Return the (X, Y) coordinate for the center point of the cell that contains the specified text.  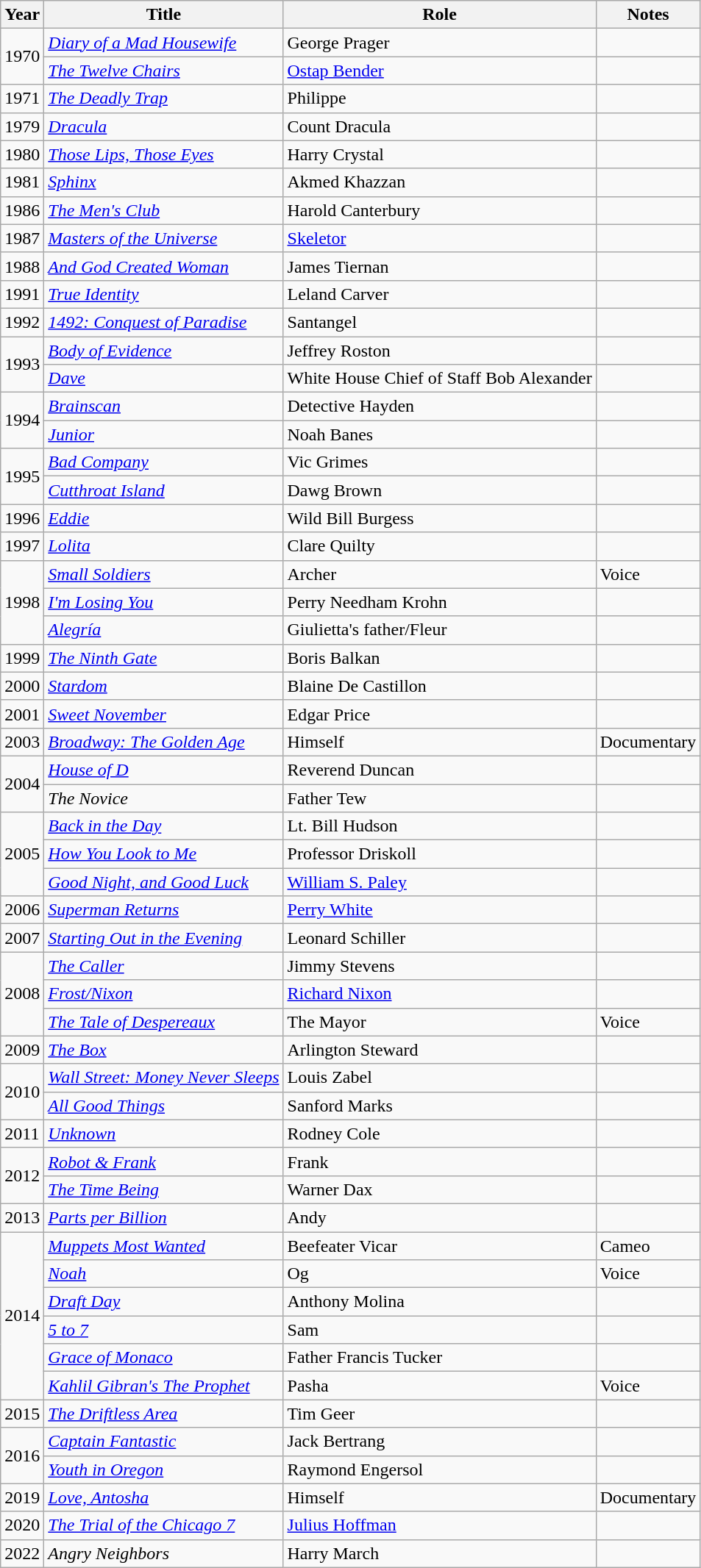
Cameo (648, 1246)
How You Look to Me (163, 854)
All Good Things (163, 1106)
Bad Company (163, 462)
2001 (22, 714)
Clare Quilty (440, 546)
1987 (22, 238)
2010 (22, 1092)
1993 (22, 365)
The Driftless Area (163, 1414)
The Deadly Trap (163, 99)
1971 (22, 99)
The Box (163, 1050)
Junior (163, 434)
1979 (22, 126)
2012 (22, 1175)
Andy (440, 1217)
Wall Street: Money Never Sleeps (163, 1078)
2000 (22, 686)
1994 (22, 420)
Edgar Price (440, 714)
1992 (22, 322)
Brainscan (163, 407)
1999 (22, 658)
Tim Geer (440, 1414)
Noah Banes (440, 434)
1970 (22, 57)
Skeletor (440, 238)
Kahlil Gibran's The Prophet (163, 1386)
Blaine De Castillon (440, 686)
Back in the Day (163, 826)
Anthony Molina (440, 1302)
The Mayor (440, 1022)
The Caller (163, 966)
Body of Evidence (163, 351)
Captain Fantastic (163, 1442)
2009 (22, 1050)
1991 (22, 294)
Superman Returns (163, 910)
Lt. Bill Hudson (440, 826)
Perry White (440, 910)
Lolita (163, 546)
Vic Grimes (440, 462)
The Twelve Chairs (163, 71)
Perry Needham Krohn (440, 602)
1988 (22, 266)
Notes (648, 15)
Sam (440, 1330)
Cutthroat Island (163, 490)
Small Soldiers (163, 574)
The Trial of the Chicago 7 (163, 1525)
Good Night, and Good Luck (163, 882)
Frank (440, 1161)
Julius Hoffman (440, 1525)
2011 (22, 1134)
Robot & Frank (163, 1161)
Role (440, 15)
Unknown (163, 1134)
1980 (22, 154)
Warner Dax (440, 1189)
Sanford Marks (440, 1106)
Og (440, 1274)
Leland Carver (440, 294)
Sweet November (163, 714)
Harry Crystal (440, 154)
Detective Hayden (440, 407)
2005 (22, 854)
Eddie (163, 518)
The Tale of Despereaux (163, 1022)
2014 (22, 1316)
2007 (22, 938)
The Novice (163, 798)
Louis Zabel (440, 1078)
Stardom (163, 686)
Muppets Most Wanted (163, 1246)
Dawg Brown (440, 490)
Arlington Steward (440, 1050)
Pasha (440, 1386)
1986 (22, 210)
Father Tew (440, 798)
1997 (22, 546)
1998 (22, 602)
Love, Antosha (163, 1497)
The Men's Club (163, 210)
1492: Conquest of Paradise (163, 322)
Philippe (440, 99)
Beefeater Vicar (440, 1246)
James Tiernan (440, 266)
Grace of Monaco (163, 1358)
2019 (22, 1497)
Ostap Bender (440, 71)
Akmed Khazzan (440, 182)
2020 (22, 1525)
2003 (22, 742)
Archer (440, 574)
Boris Balkan (440, 658)
Year (22, 15)
Reverend Duncan (440, 770)
2004 (22, 784)
Title (163, 15)
White House Chief of Staff Bob Alexander (440, 379)
Masters of the Universe (163, 238)
1995 (22, 476)
1981 (22, 182)
Richard Nixon (440, 994)
Leonard Schiller (440, 938)
Alegría (163, 630)
Broadway: The Golden Age (163, 742)
Jimmy Stevens (440, 966)
Harry March (440, 1553)
William S. Paley (440, 882)
Dave (163, 379)
1996 (22, 518)
And God Created Woman (163, 266)
5 to 7 (163, 1330)
Frost/Nixon (163, 994)
2016 (22, 1456)
Jeffrey Roston (440, 351)
Giulietta's father/Fleur (440, 630)
Angry Neighbors (163, 1553)
Draft Day (163, 1302)
Jack Bertrang (440, 1442)
2006 (22, 910)
Santangel (440, 322)
Parts per Billion (163, 1217)
Dracula (163, 126)
The Time Being (163, 1189)
Professor Driskoll (440, 854)
Count Dracula (440, 126)
True Identity (163, 294)
2008 (22, 994)
Starting Out in the Evening (163, 938)
I'm Losing You (163, 602)
House of D (163, 770)
Raymond Engersol (440, 1469)
Youth in Oregon (163, 1469)
The Ninth Gate (163, 658)
George Prager (440, 43)
2015 (22, 1414)
Those Lips, Those Eyes (163, 154)
2022 (22, 1553)
Noah (163, 1274)
Harold Canterbury (440, 210)
Father Francis Tucker (440, 1358)
Sphinx (163, 182)
Wild Bill Burgess (440, 518)
2013 (22, 1217)
Rodney Cole (440, 1134)
Diary of a Mad Housewife (163, 43)
